Provide the (X, Y) coordinate of the cell's center where the given text is located.  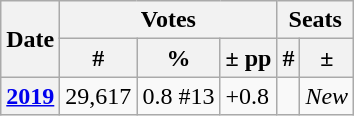
+0.8 (248, 96)
New (327, 96)
2019 (30, 96)
± (327, 58)
± pp (248, 58)
Date (30, 39)
29,617 (98, 96)
Seats (316, 20)
0.8 #13 (178, 96)
% (178, 58)
Votes (168, 20)
